Determine the [x, y] coordinate at the center of the cell enclosing the given text.  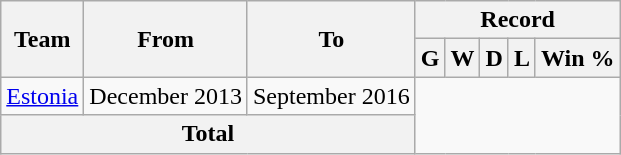
Estonia [42, 96]
D [494, 58]
Team [42, 39]
G [430, 58]
From [166, 39]
Total [208, 134]
Record [518, 20]
To [331, 39]
December 2013 [166, 96]
W [462, 58]
Win % [578, 58]
L [522, 58]
September 2016 [331, 96]
